Extract the (x, y) coordinate from the center of the cell holding the provided text.  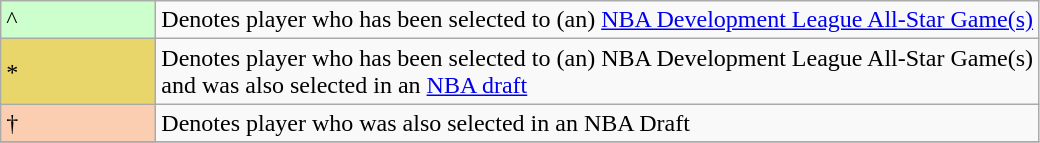
^ (78, 20)
Denotes player who has been selected to (an) NBA Development League All-Star Game(s) and was also selected in an NBA draft (598, 72)
Denotes player who has been selected to (an) NBA Development League All-Star Game(s) (598, 20)
† (78, 123)
Denotes player who was also selected in an NBA Draft (598, 123)
* (78, 72)
